For the text-containing cell, return its midpoint in [x, y] coordinate format. 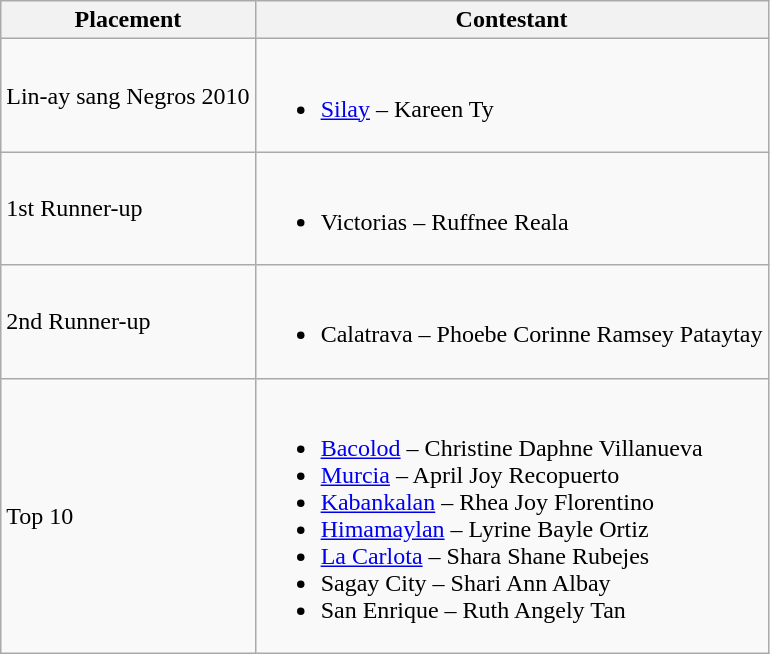
1st Runner-up [128, 208]
Top 10 [128, 516]
Calatrava – Phoebe Corinne Ramsey Pataytay [512, 322]
2nd Runner-up [128, 322]
Silay – Kareen Ty [512, 96]
Lin-ay sang Negros 2010 [128, 96]
Contestant [512, 20]
Placement [128, 20]
Victorias – Ruffnee Reala [512, 208]
